Locate the cell with the specified text and output its [X, Y] center coordinate. 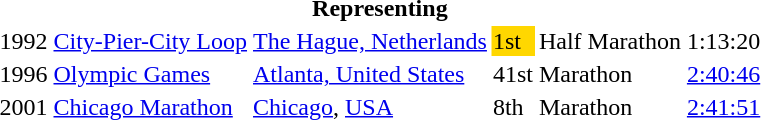
The Hague, Netherlands [370, 41]
1st [512, 41]
Half Marathon [610, 41]
City-Pier-City Loop [150, 41]
41st [512, 74]
1:13:20 [723, 41]
Atlanta, United States [370, 74]
2:40:46 [723, 74]
Marathon [610, 74]
Olympic Games [150, 74]
